Scan for the cell matching the given text and deliver its (x, y) coordinate at center. 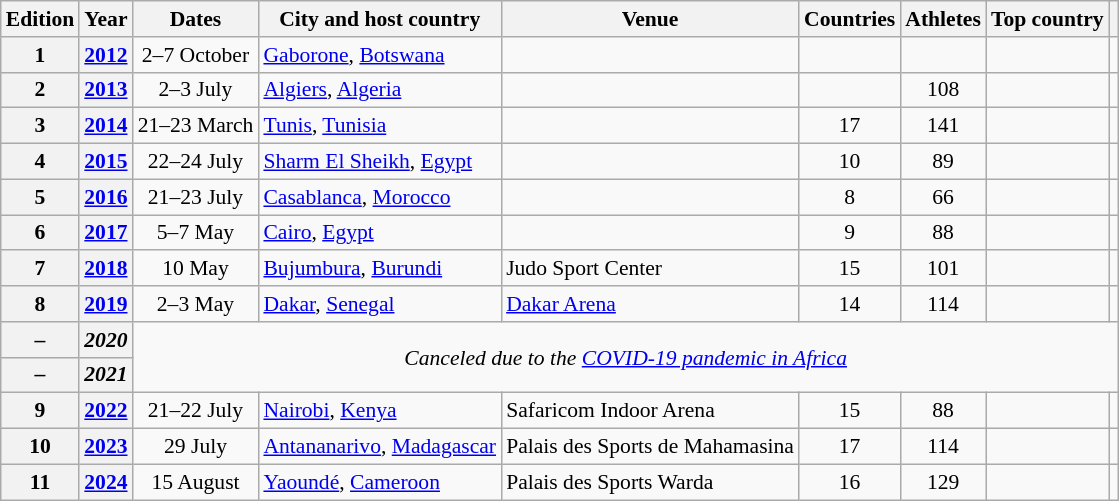
2 (40, 90)
2013 (106, 90)
14 (850, 304)
89 (943, 162)
Bujumbura, Burundi (380, 269)
22–24 July (196, 162)
21–23 July (196, 197)
Sharm El Sheikh, Egypt (380, 162)
108 (943, 90)
Casablanca, Morocco (380, 197)
Tunis, Tunisia (380, 126)
City and host country (380, 19)
66 (943, 197)
21–22 July (196, 411)
2016 (106, 197)
2014 (106, 126)
129 (943, 482)
6 (40, 233)
Palais des Sports de Mahamasina (650, 447)
Countries (850, 19)
2–3 May (196, 304)
Top country (1048, 19)
2023 (106, 447)
4 (40, 162)
Dakar Arena (650, 304)
2015 (106, 162)
Canceled due to the COVID-19 pandemic in Africa (626, 358)
1 (40, 55)
16 (850, 482)
2020 (106, 340)
Edition (40, 19)
Cairo, Egypt (380, 233)
Yaoundé, Cameroon (380, 482)
2–3 July (196, 90)
Year (106, 19)
2021 (106, 375)
21–23 March (196, 126)
Athletes (943, 19)
Algiers, Algeria (380, 90)
2018 (106, 269)
5–7 May (196, 233)
Nairobi, Kenya (380, 411)
Dates (196, 19)
2024 (106, 482)
15 August (196, 482)
Safaricom Indoor Arena (650, 411)
Gaborone, Botswana (380, 55)
11 (40, 482)
2–7 October (196, 55)
2019 (106, 304)
29 July (196, 447)
Venue (650, 19)
Dakar, Senegal (380, 304)
Antananarivo, Madagascar (380, 447)
Palais des Sports Warda (650, 482)
2022 (106, 411)
2017 (106, 233)
10 May (196, 269)
7 (40, 269)
2012 (106, 55)
3 (40, 126)
Judo Sport Center (650, 269)
5 (40, 197)
101 (943, 269)
141 (943, 126)
